Find where the given text appears and provide that cell's center as (x, y) coordinate. 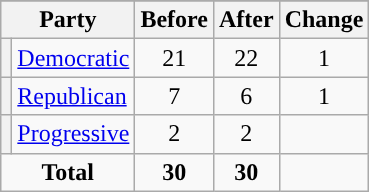
Party (68, 20)
Before (174, 20)
22 (246, 58)
Progressive (74, 134)
Change (324, 20)
7 (174, 96)
6 (246, 96)
21 (174, 58)
Republican (74, 96)
Democratic (74, 58)
After (246, 20)
Total (68, 172)
